Output the (X, Y) coordinate of the center of the cell containing the given text.  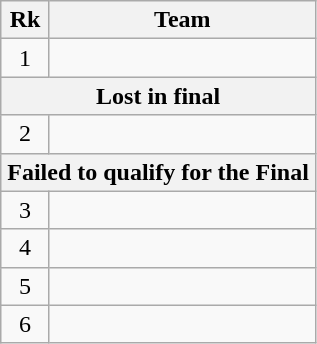
2 (26, 134)
Lost in final (158, 96)
6 (26, 324)
Failed to qualify for the Final (158, 172)
Rk (26, 20)
4 (26, 248)
3 (26, 210)
Team (182, 20)
1 (26, 58)
5 (26, 286)
